Search for the cell housing the specified text and yield its (x, y) center coordinate. 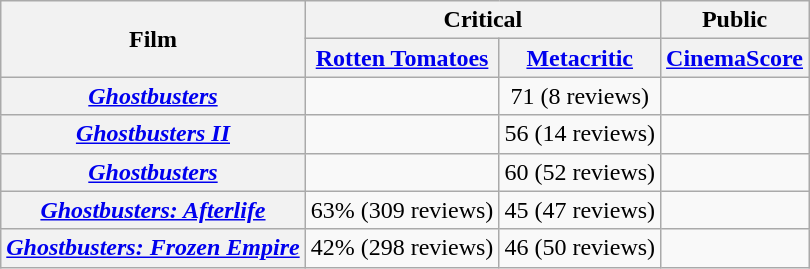
56 (14 reviews) (580, 134)
CinemaScore (735, 58)
Ghostbusters: Frozen Empire (153, 248)
46 (50 reviews) (580, 248)
42% (298 reviews) (402, 248)
Film (153, 39)
71 (8 reviews) (580, 96)
63% (309 reviews) (402, 210)
Metacritic (580, 58)
45 (47 reviews) (580, 210)
Public (735, 20)
Ghostbusters: Afterlife (153, 210)
Ghostbusters II (153, 134)
Rotten Tomatoes (402, 58)
60 (52 reviews) (580, 172)
Critical (482, 20)
